Scan for the cell matching the given text and deliver its (x, y) coordinate at center. 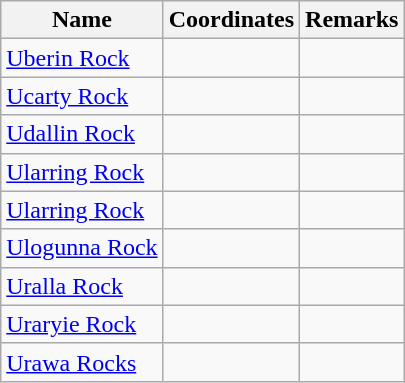
Udallin Rock (82, 134)
Uralla Rock (82, 286)
Name (82, 20)
Remarks (352, 20)
Coordinates (231, 20)
Uberin Rock (82, 58)
Ucarty Rock (82, 96)
Ulogunna Rock (82, 248)
Urawa Rocks (82, 362)
Uraryie Rock (82, 324)
